Provide the [x, y] coordinate of the cell's center where the given text is located.  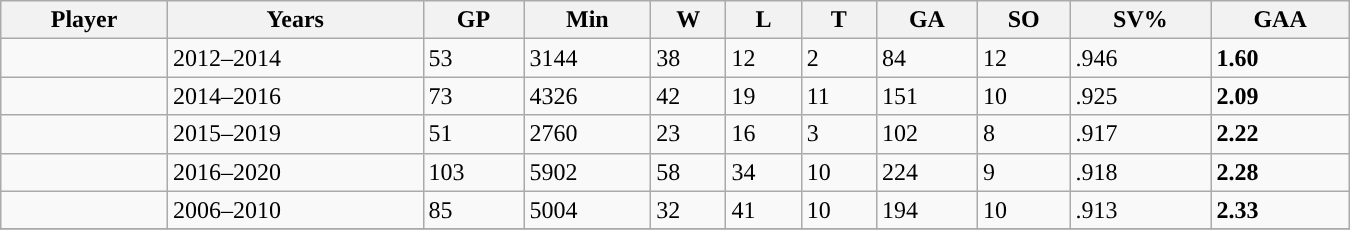
3144 [588, 58]
2015–2019 [295, 134]
Player [84, 20]
42 [688, 96]
58 [688, 172]
.917 [1140, 134]
103 [474, 172]
2016–2020 [295, 172]
85 [474, 210]
34 [764, 172]
W [688, 20]
2006–2010 [295, 210]
41 [764, 210]
19 [764, 96]
Min [588, 20]
.925 [1140, 96]
T [838, 20]
L [764, 20]
SV% [1140, 20]
Years [295, 20]
2012–2014 [295, 58]
2.22 [1280, 134]
11 [838, 96]
2014–2016 [295, 96]
151 [926, 96]
38 [688, 58]
2 [838, 58]
2.09 [1280, 96]
16 [764, 134]
.946 [1140, 58]
SO [1023, 20]
53 [474, 58]
2.28 [1280, 172]
.913 [1140, 210]
51 [474, 134]
GA [926, 20]
8 [1023, 134]
GAA [1280, 20]
84 [926, 58]
4326 [588, 96]
GP [474, 20]
5004 [588, 210]
73 [474, 96]
2760 [588, 134]
.918 [1140, 172]
9 [1023, 172]
194 [926, 210]
2.33 [1280, 210]
3 [838, 134]
5902 [588, 172]
224 [926, 172]
102 [926, 134]
23 [688, 134]
32 [688, 210]
1.60 [1280, 58]
